Find where the given text appears and provide that cell's center as [x, y] coordinate. 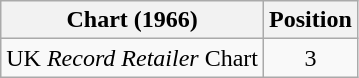
Position [311, 20]
3 [311, 58]
Chart (1966) [132, 20]
UK Record Retailer Chart [132, 58]
